Identify which cell holds the provided text, then report its [x, y] central coordinate. 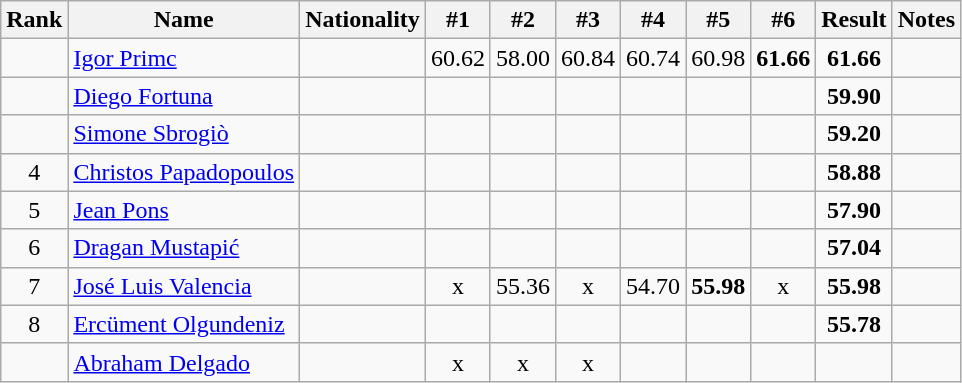
60.98 [718, 58]
54.70 [654, 286]
57.04 [854, 248]
Nationality [363, 20]
Notes [926, 20]
7 [34, 286]
60.62 [458, 58]
4 [34, 172]
Simone Sbrogiò [184, 134]
Diego Fortuna [184, 96]
55.78 [854, 324]
José Luis Valencia [184, 286]
Ercüment Olgundeniz [184, 324]
#6 [784, 20]
Rank [34, 20]
Result [854, 20]
5 [34, 210]
60.84 [588, 58]
59.90 [854, 96]
58.88 [854, 172]
Igor Primc [184, 58]
6 [34, 248]
57.90 [854, 210]
58.00 [522, 58]
Jean Pons [184, 210]
Abraham Delgado [184, 362]
59.20 [854, 134]
60.74 [654, 58]
Name [184, 20]
55.36 [522, 286]
Dragan Mustapić [184, 248]
#3 [588, 20]
#4 [654, 20]
#5 [718, 20]
Christos Papadopoulos [184, 172]
#1 [458, 20]
8 [34, 324]
#2 [522, 20]
